Output the [X, Y] coordinate of the center of the cell containing the given text.  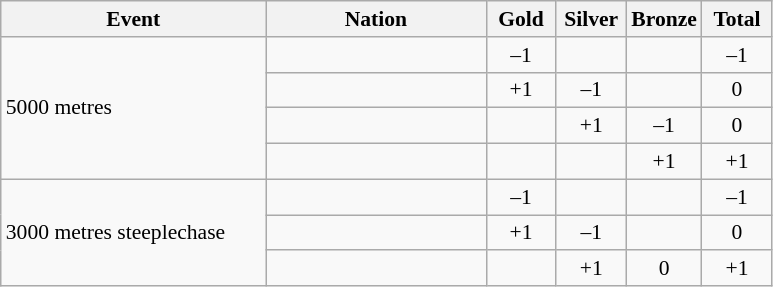
5000 metres [134, 108]
Bronze [664, 19]
Event [134, 19]
3000 metres steeplechase [134, 232]
Gold [521, 19]
Silver [591, 19]
Total [737, 19]
Nation [376, 19]
